Identify which cell holds the provided text, then report its (x, y) central coordinate. 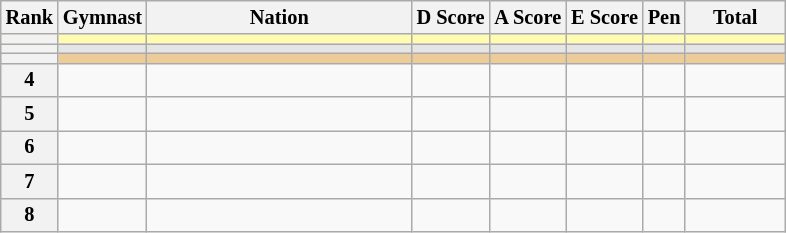
Total (735, 17)
E Score (604, 17)
Rank (30, 17)
7 (30, 181)
Nation (280, 17)
8 (30, 215)
Pen (664, 17)
A Score (528, 17)
5 (30, 114)
6 (30, 147)
D Score (451, 17)
Gymnast (102, 17)
4 (30, 80)
